Output the [x, y] coordinate of the center of the cell containing the given text.  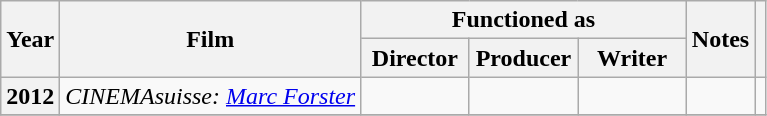
Writer [632, 58]
Director [416, 58]
Film [210, 39]
Functioned as [524, 20]
2012 [30, 96]
Notes [720, 39]
CINEMAsuisse: Marc Forster [210, 96]
Producer [524, 58]
Year [30, 39]
